Detect which cell encompasses the target text, then output its (X, Y) center coordinate. 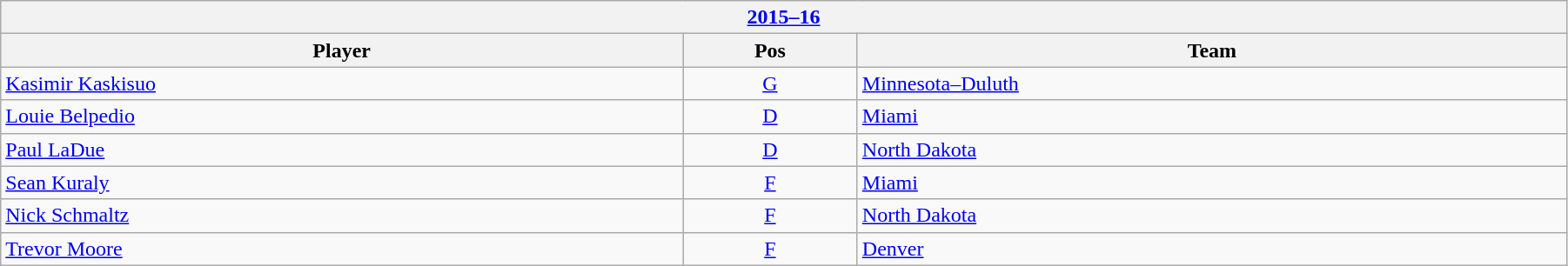
Team (1211, 50)
Paul LaDue (342, 150)
G (771, 83)
Sean Kuraly (342, 183)
Minnesota–Duluth (1211, 83)
Player (342, 50)
Nick Schmaltz (342, 216)
Louie Belpedio (342, 116)
Kasimir Kaskisuo (342, 83)
Trevor Moore (342, 249)
Denver (1211, 249)
Pos (771, 50)
2015–16 (784, 17)
